For the text-containing cell, return its midpoint in (X, Y) coordinate format. 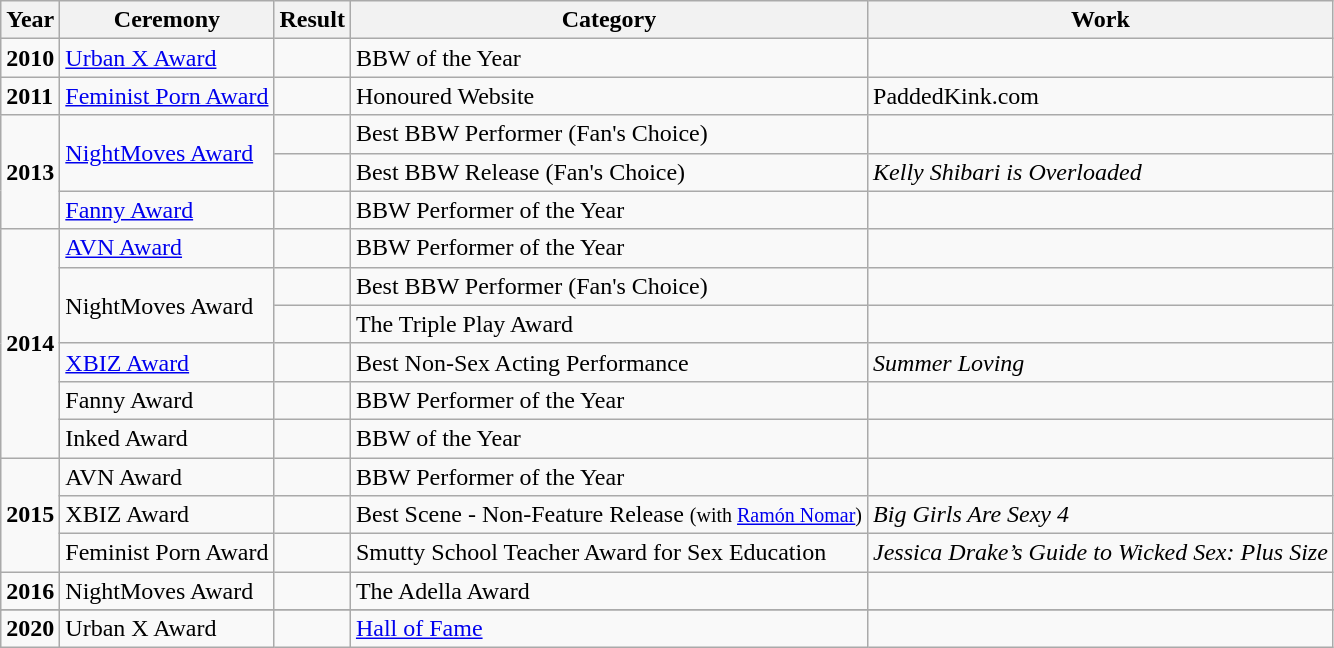
Best Non-Sex Acting Performance (608, 362)
PaddedKink.com (1101, 96)
Honoured Website (608, 96)
2015 (30, 515)
Summer Loving (1101, 362)
2016 (30, 591)
Year (30, 20)
2010 (30, 58)
2014 (30, 343)
Smutty School Teacher Award for Sex Education (608, 553)
Work (1101, 20)
2013 (30, 172)
2020 (30, 629)
Kelly Shibari is Overloaded (1101, 172)
Big Girls Are Sexy 4 (1101, 515)
Hall of Fame (608, 629)
Category (608, 20)
Best Scene - Non-Feature Release (with Ramón Nomar) (608, 515)
The Triple Play Award (608, 324)
Result (312, 20)
Inked Award (167, 438)
Best BBW Release (Fan's Choice) (608, 172)
Ceremony (167, 20)
Jessica Drake’s Guide to Wicked Sex: Plus Size (1101, 553)
2011 (30, 96)
The Adella Award (608, 591)
